Detect which cell encompasses the target text, then output its (x, y) center coordinate. 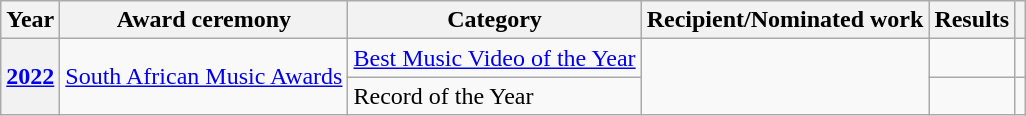
Best Music Video of the Year (494, 58)
Record of the Year (494, 96)
South African Music Awards (204, 77)
Category (494, 20)
Results (972, 20)
Year (30, 20)
Award ceremony (204, 20)
2022 (30, 77)
Recipient/Nominated work (785, 20)
